Return the (x, y) coordinate for the center point of the cell that contains the specified text.  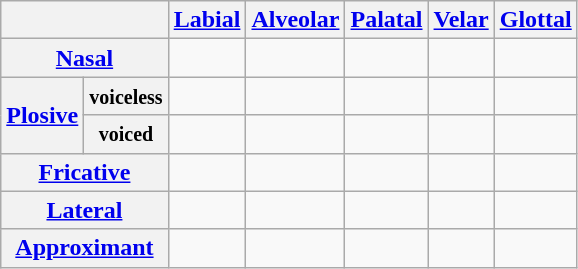
voiced (126, 134)
Lateral (84, 210)
Alveolar (296, 20)
Approximant (84, 248)
Fricative (84, 172)
voiceless (126, 96)
Palatal (386, 20)
Glottal (536, 20)
Velar (461, 20)
Plosive (42, 115)
Labial (207, 20)
Nasal (84, 58)
